Scan for the cell matching the given text and deliver its (X, Y) coordinate at center. 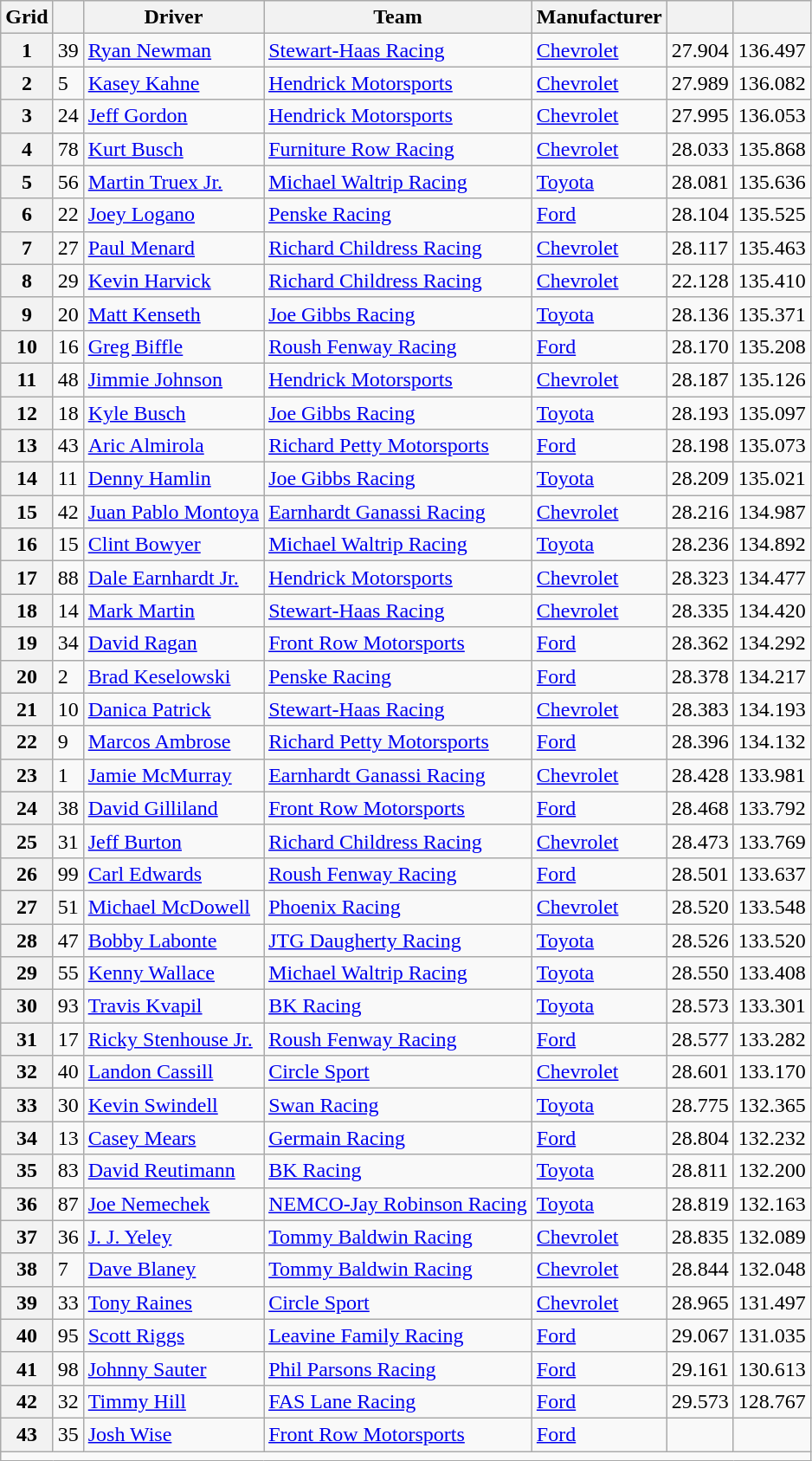
28.428 (699, 775)
Kevin Harvick (173, 281)
48 (68, 379)
22.128 (699, 281)
Kasey Kahne (173, 83)
Clint Bowyer (173, 545)
27.989 (699, 83)
4 (27, 149)
Jamie McMurray (173, 775)
133.301 (772, 1006)
134.132 (772, 742)
FAS Lane Racing (398, 1401)
28.033 (699, 149)
134.292 (772, 643)
132.365 (772, 1105)
28.335 (699, 611)
135.073 (772, 446)
Kyle Busch (173, 413)
135.410 (772, 281)
134.477 (772, 578)
NEMCO-Jay Robinson Racing (398, 1204)
133.408 (772, 973)
99 (68, 874)
131.497 (772, 1303)
Marcos Ambrose (173, 742)
28.236 (699, 545)
Josh Wise (173, 1434)
132.163 (772, 1204)
28.501 (699, 874)
Kenny Wallace (173, 973)
133.548 (772, 907)
Germain Racing (398, 1138)
28.819 (699, 1204)
Dale Earnhardt Jr. (173, 578)
Tony Raines (173, 1303)
133.637 (772, 874)
128.767 (772, 1401)
Grid (27, 17)
134.217 (772, 676)
Danica Patrick (173, 709)
135.868 (772, 149)
131.035 (772, 1335)
23 (27, 775)
134.193 (772, 709)
3 (27, 116)
Kurt Busch (173, 149)
28.104 (699, 215)
28 (27, 940)
133.981 (772, 775)
133.769 (772, 841)
28.170 (699, 346)
Jeff Gordon (173, 116)
28.383 (699, 709)
133.282 (772, 1039)
132.048 (772, 1270)
Jeff Burton (173, 841)
Team (398, 17)
Ryan Newman (173, 50)
8 (27, 281)
132.200 (772, 1171)
Martin Truex Jr. (173, 182)
Brad Keselowski (173, 676)
19 (27, 643)
28.136 (699, 314)
28.117 (699, 248)
Swan Racing (398, 1105)
28.396 (699, 742)
55 (68, 973)
133.170 (772, 1072)
135.021 (772, 479)
98 (68, 1368)
25 (27, 841)
136.497 (772, 50)
Greg Biffle (173, 346)
28.804 (699, 1138)
Scott Riggs (173, 1335)
78 (68, 149)
27.995 (699, 116)
David Reutimann (173, 1171)
6 (27, 215)
135.097 (772, 413)
Phil Parsons Racing (398, 1368)
95 (68, 1335)
Mark Martin (173, 611)
37 (27, 1237)
135.126 (772, 379)
135.525 (772, 215)
Joey Logano (173, 215)
Furniture Row Racing (398, 149)
28.775 (699, 1105)
134.987 (772, 512)
Matt Kenseth (173, 314)
Michael McDowell (173, 907)
29.573 (699, 1401)
88 (68, 578)
Dave Blaney (173, 1270)
28.573 (699, 1006)
47 (68, 940)
Joe Nemechek (173, 1204)
Johnny Sauter (173, 1368)
28.323 (699, 578)
28.187 (699, 379)
Landon Cassill (173, 1072)
Kevin Swindell (173, 1105)
27.904 (699, 50)
Paul Menard (173, 248)
135.208 (772, 346)
28.844 (699, 1270)
135.371 (772, 314)
Carl Edwards (173, 874)
28.468 (699, 808)
Juan Pablo Montoya (173, 512)
Driver (173, 17)
56 (68, 182)
28.209 (699, 479)
28.550 (699, 973)
134.892 (772, 545)
21 (27, 709)
Leavine Family Racing (398, 1335)
Bobby Labonte (173, 940)
41 (27, 1368)
136.082 (772, 83)
132.232 (772, 1138)
28.473 (699, 841)
28.081 (699, 182)
136.053 (772, 116)
28.835 (699, 1237)
93 (68, 1006)
Timmy Hill (173, 1401)
87 (68, 1204)
135.636 (772, 182)
JTG Daugherty Racing (398, 940)
J. J. Yeley (173, 1237)
134.420 (772, 611)
David Ragan (173, 643)
51 (68, 907)
David Gilliland (173, 808)
26 (27, 874)
29.161 (699, 1368)
133.520 (772, 940)
28.811 (699, 1171)
28.520 (699, 907)
28.378 (699, 676)
Jimmie Johnson (173, 379)
Manufacturer (599, 17)
29.067 (699, 1335)
135.463 (772, 248)
28.193 (699, 413)
Phoenix Racing (398, 907)
28.198 (699, 446)
83 (68, 1171)
28.216 (699, 512)
Ricky Stenhouse Jr. (173, 1039)
28.526 (699, 940)
130.613 (772, 1368)
28.362 (699, 643)
133.792 (772, 808)
Casey Mears (173, 1138)
28.965 (699, 1303)
28.577 (699, 1039)
12 (27, 413)
Travis Kvapil (173, 1006)
132.089 (772, 1237)
Aric Almirola (173, 446)
28.601 (699, 1072)
Denny Hamlin (173, 479)
